Determine the (x, y) coordinate at the center of the cell enclosing the given text.  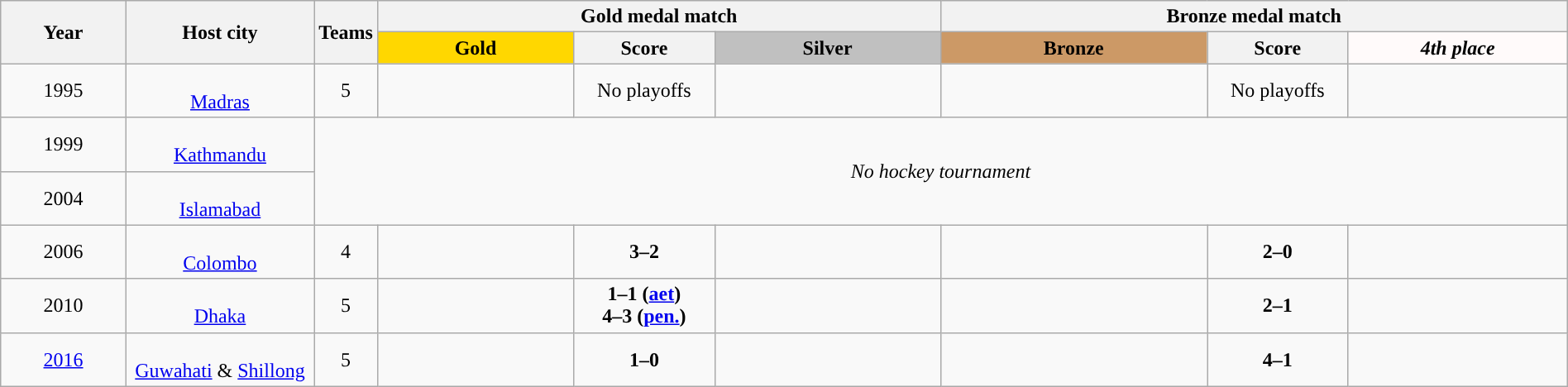
2016 (64, 359)
No hockey tournament (941, 171)
Islamabad (220, 198)
2–0 (1278, 251)
4 (346, 251)
Madras (220, 91)
Guwahati & Shillong (220, 359)
Colombo (220, 251)
Silver (827, 48)
2006 (64, 251)
Teams (346, 32)
2–1 (1278, 306)
1–1 (aet) 4–3 (pen.) (644, 306)
Year (64, 32)
Dhaka (220, 306)
2010 (64, 306)
Bronze medal match (1254, 17)
1995 (64, 91)
1–0 (644, 359)
Bronze (1073, 48)
Host city (220, 32)
4–1 (1278, 359)
2004 (64, 198)
4th place (1457, 48)
Gold medal match (658, 17)
Kathmandu (220, 144)
Gold (475, 48)
3–2 (644, 251)
1999 (64, 144)
